Locate the cell with the specified text and output its (x, y) center coordinate. 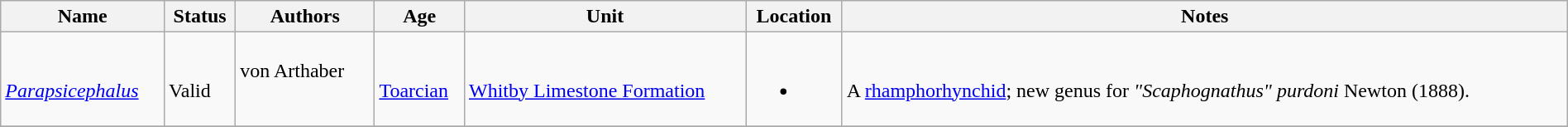
Toarcian (420, 80)
Whitby Limestone Formation (605, 80)
Valid (200, 80)
Status (200, 17)
Location (794, 17)
Notes (1204, 17)
von Arthaber (300, 80)
A rhamphorhynchid; new genus for "Scaphognathus" purdoni Newton (1888). (1204, 80)
Name (83, 17)
Unit (605, 17)
Parapsicephalus (83, 80)
Authors (305, 17)
Age (420, 17)
